Identify which cell holds the provided text, then report its [x, y] central coordinate. 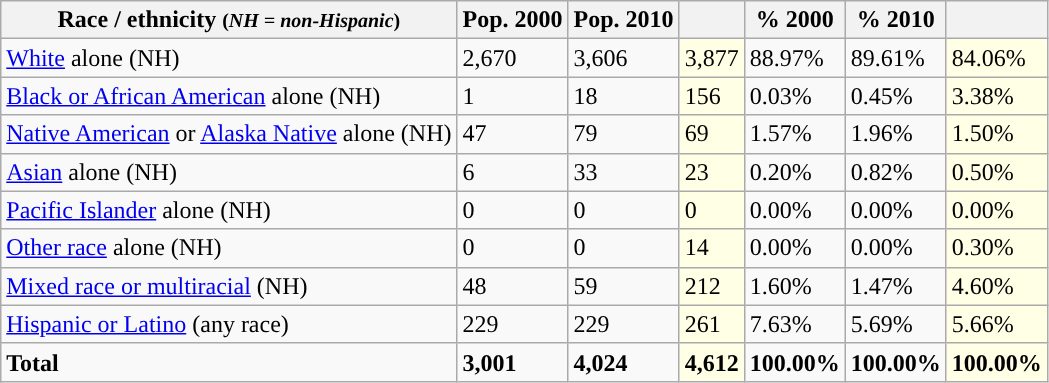
89.61% [896, 58]
% 2000 [794, 20]
3,001 [512, 362]
Asian alone (NH) [229, 172]
88.97% [794, 58]
3.38% [996, 96]
Other race alone (NH) [229, 248]
0.82% [896, 172]
4.60% [996, 286]
Race / ethnicity (NH = non-Hispanic) [229, 20]
14 [712, 248]
3,877 [712, 58]
Pop. 2000 [512, 20]
23 [712, 172]
47 [512, 134]
1.57% [794, 134]
212 [712, 286]
Total [229, 362]
1.96% [896, 134]
0.03% [794, 96]
261 [712, 324]
% 2010 [896, 20]
1 [512, 96]
1.60% [794, 286]
0.20% [794, 172]
18 [624, 96]
Hispanic or Latino (any race) [229, 324]
59 [624, 286]
4,612 [712, 362]
2,670 [512, 58]
Mixed race or multiracial (NH) [229, 286]
79 [624, 134]
0.45% [896, 96]
White alone (NH) [229, 58]
Pacific Islander alone (NH) [229, 210]
1.47% [896, 286]
3,606 [624, 58]
5.66% [996, 324]
Pop. 2010 [624, 20]
84.06% [996, 58]
69 [712, 134]
4,024 [624, 362]
156 [712, 96]
33 [624, 172]
1.50% [996, 134]
0.30% [996, 248]
6 [512, 172]
Black or African American alone (NH) [229, 96]
Native American or Alaska Native alone (NH) [229, 134]
0.50% [996, 172]
48 [512, 286]
5.69% [896, 324]
7.63% [794, 324]
